Return (X, Y) of the center of cell containing provided text 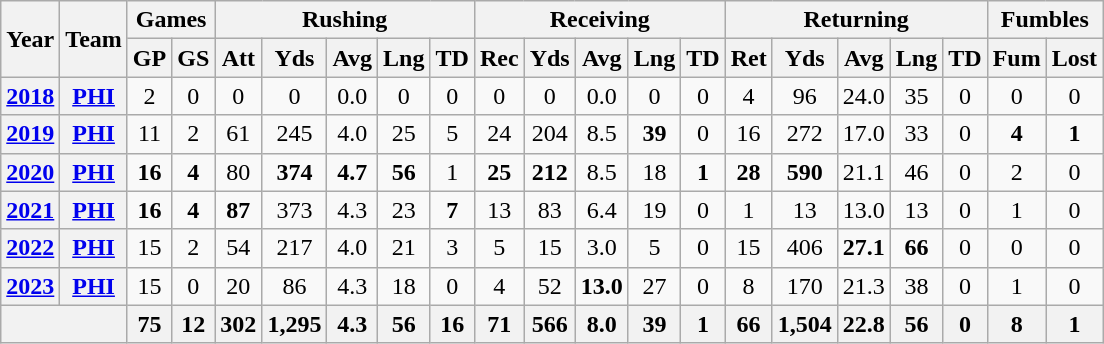
27 (654, 286)
35 (916, 96)
Receiving (600, 20)
373 (294, 210)
21.3 (864, 286)
87 (238, 210)
8.0 (602, 324)
Ret (748, 58)
212 (550, 172)
52 (550, 286)
374 (294, 172)
1,295 (294, 324)
86 (294, 286)
302 (238, 324)
27.1 (864, 248)
11 (149, 134)
204 (550, 134)
217 (294, 248)
4.7 (352, 172)
3 (452, 248)
96 (804, 96)
75 (149, 324)
80 (238, 172)
1,504 (804, 324)
Att (238, 58)
33 (916, 134)
Rec (499, 58)
566 (550, 324)
2018 (30, 96)
Fumbles (1044, 20)
3.0 (602, 248)
19 (654, 210)
24.0 (864, 96)
7 (452, 210)
21 (404, 248)
6.4 (602, 210)
170 (804, 286)
Year (30, 39)
54 (238, 248)
28 (748, 172)
Team (94, 39)
Rushing (345, 20)
406 (804, 248)
38 (916, 286)
245 (294, 134)
2020 (30, 172)
GS (194, 58)
83 (550, 210)
2023 (30, 286)
17.0 (864, 134)
46 (916, 172)
23 (404, 210)
2021 (30, 210)
21.1 (864, 172)
71 (499, 324)
22.8 (864, 324)
2022 (30, 248)
24 (499, 134)
Returning (856, 20)
2019 (30, 134)
272 (804, 134)
Fum (1016, 58)
12 (194, 324)
61 (238, 134)
20 (238, 286)
590 (804, 172)
Games (170, 20)
Lost (1074, 58)
GP (149, 58)
